Extract the [X, Y] coordinate from the center of the cell holding the provided text.  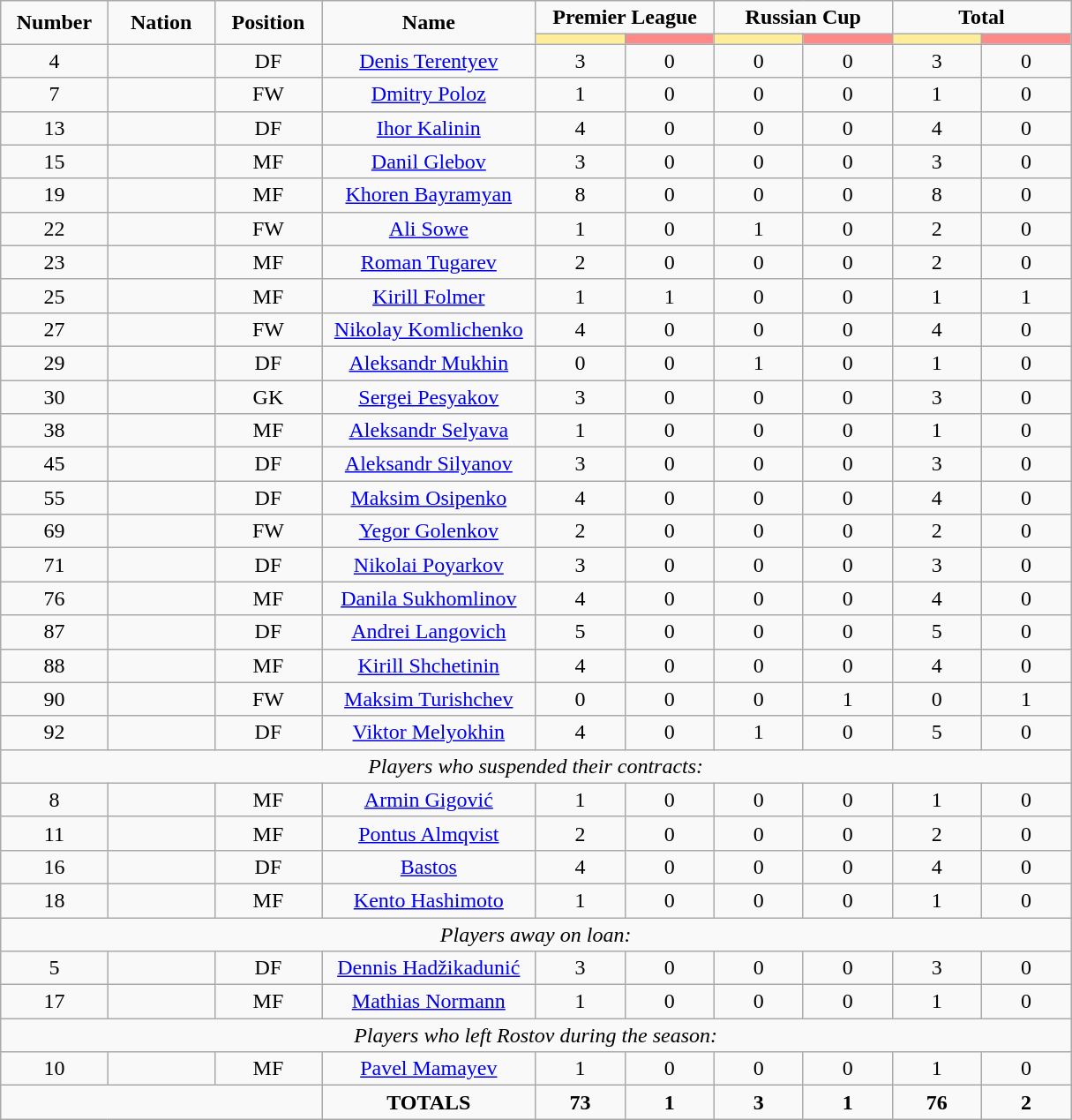
Dmitry Poloz [429, 94]
11 [55, 833]
Pontus Almqvist [429, 833]
29 [55, 363]
Kirill Folmer [429, 296]
73 [581, 1102]
Armin Gigović [429, 800]
Andrei Langovich [429, 632]
15 [55, 162]
Nikolay Komlichenko [429, 329]
Premier League [625, 18]
Maksim Turishchev [429, 699]
69 [55, 531]
Sergei Pesyakov [429, 396]
25 [55, 296]
16 [55, 867]
Number [55, 23]
Mathias Normann [429, 1002]
Aleksandr Mukhin [429, 363]
Kirill Shchetinin [429, 665]
10 [55, 1069]
Aleksandr Selyava [429, 431]
92 [55, 733]
Denis Terentyev [429, 61]
71 [55, 565]
88 [55, 665]
Dennis Hadžikadunić [429, 968]
Aleksandr Silyanov [429, 464]
Danila Sukhomlinov [429, 598]
19 [55, 195]
TOTALS [429, 1102]
Yegor Golenkov [429, 531]
55 [55, 498]
Roman Tugarev [429, 262]
87 [55, 632]
18 [55, 900]
GK [268, 396]
17 [55, 1002]
23 [55, 262]
Name [429, 23]
Danil Glebov [429, 162]
Players who left Rostov during the season: [536, 1035]
Position [268, 23]
Players away on loan: [536, 935]
38 [55, 431]
Nikolai Poyarkov [429, 565]
45 [55, 464]
22 [55, 229]
Viktor Melyokhin [429, 733]
30 [55, 396]
Kento Hashimoto [429, 900]
Ali Sowe [429, 229]
Russian Cup [803, 18]
Pavel Mamayev [429, 1069]
Ihor Kalinin [429, 128]
Total [981, 18]
7 [55, 94]
Players who suspended their contracts: [536, 766]
Maksim Osipenko [429, 498]
Nation [161, 23]
Bastos [429, 867]
Khoren Bayramyan [429, 195]
90 [55, 699]
27 [55, 329]
13 [55, 128]
